Return [x, y] of the center of cell containing provided text 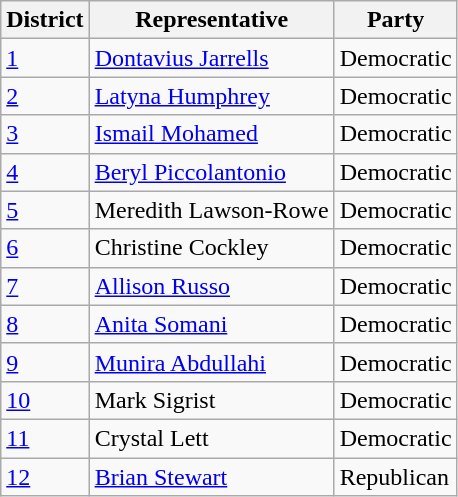
Dontavius Jarrells [212, 58]
12 [45, 477]
6 [45, 248]
7 [45, 286]
3 [45, 134]
2 [45, 96]
Beryl Piccolantonio [212, 172]
Ismail Mohamed [212, 134]
10 [45, 400]
District [45, 20]
Mark Sigrist [212, 400]
Latyna Humphrey [212, 96]
Munira Abdullahi [212, 362]
9 [45, 362]
Crystal Lett [212, 438]
Representative [212, 20]
Allison Russo [212, 286]
Party [396, 20]
5 [45, 210]
Brian Stewart [212, 477]
1 [45, 58]
4 [45, 172]
Republican [396, 477]
Meredith Lawson-Rowe [212, 210]
8 [45, 324]
Anita Somani [212, 324]
11 [45, 438]
Christine Cockley [212, 248]
